Return (x, y) of the center of cell containing provided text 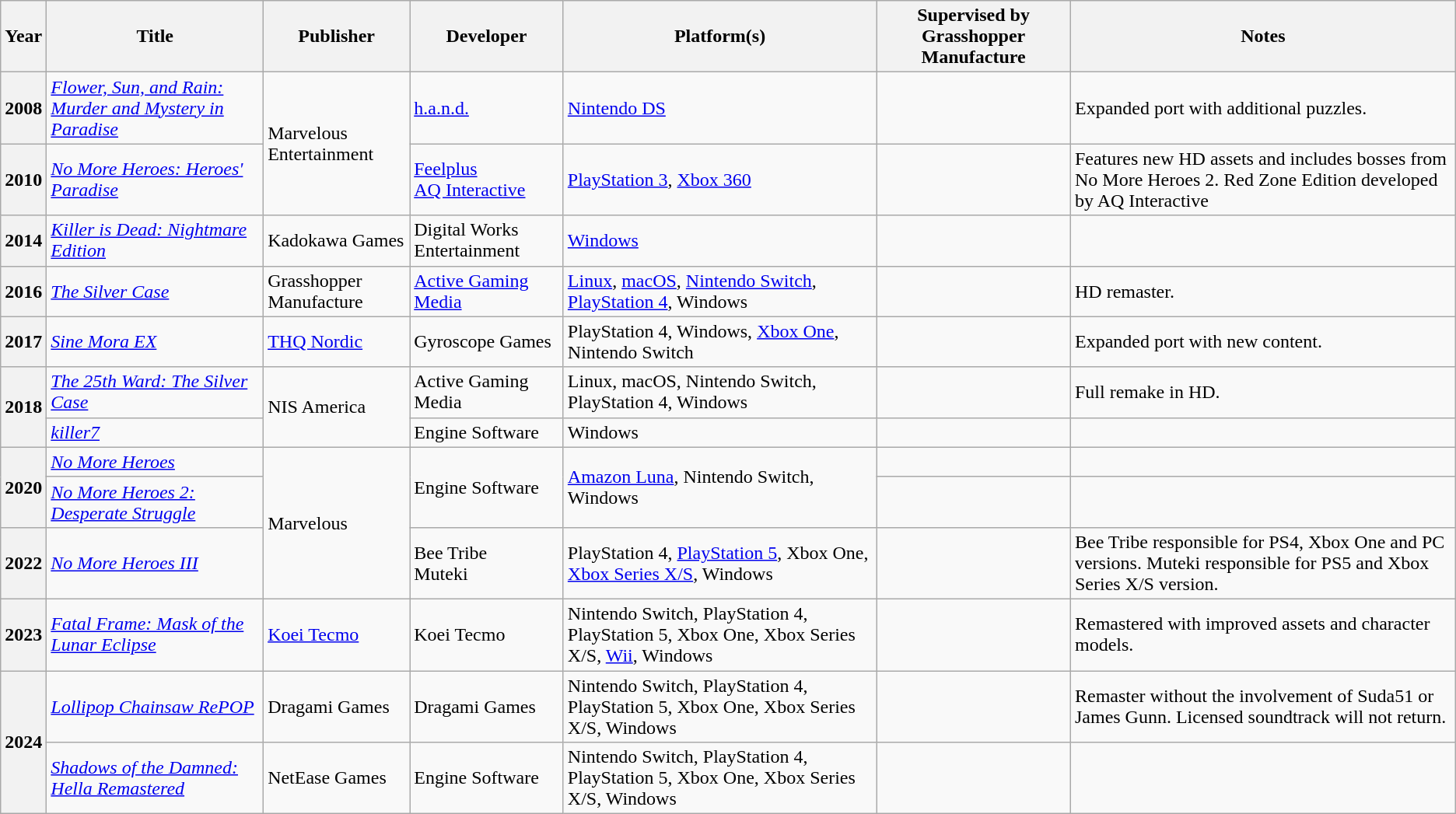
Year (23, 37)
No More Heroes: Heroes' Paradise (156, 180)
PlayStation 3, Xbox 360 (719, 180)
Fatal Frame: Mask of the Lunar Eclipse (156, 634)
Kadokawa Games (337, 241)
Grasshopper Manufacture (337, 291)
Amazon Luna, Nintendo Switch, Windows (719, 487)
Bee Tribe responsible for PS4, Xbox One and PC versions. Muteki responsible for PS5 and Xbox Series X/S version. (1263, 563)
Publisher (337, 37)
2018 (23, 407)
Developer (487, 37)
2023 (23, 634)
Full remake in HD. (1263, 392)
h.a.n.d. (487, 108)
Flower, Sun, and Rain: Murder and Mystery in Paradise (156, 108)
Lollipop Chainsaw RePOP (156, 706)
Platform(s) (719, 37)
The Silver Case (156, 291)
2017 (23, 342)
killer7 (156, 432)
Expanded port with additional puzzles. (1263, 108)
Digital Works Entertainment (487, 241)
Expanded port with new content. (1263, 342)
Notes (1263, 37)
Shadows of the Damned: Hella Remastered (156, 778)
Remastered with improved assets and character models. (1263, 634)
No More Heroes (156, 462)
Gyroscope Games (487, 342)
2022 (23, 563)
PlayStation 4, Windows, Xbox One, Nintendo Switch (719, 342)
2016 (23, 291)
2008 (23, 108)
Bee Tribe Muteki (487, 563)
NetEase Games (337, 778)
PlayStation 4, PlayStation 5, Xbox One, Xbox Series X/S, Windows (719, 563)
Title (156, 37)
Marvelous Entertainment (337, 144)
The 25th Ward: The Silver Case (156, 392)
Nintendo DS (719, 108)
2024 (23, 742)
Remaster without the involvement of Suda51 or James Gunn. Licensed soundtrack will not return. (1263, 706)
Sine Mora EX (156, 342)
Features new HD assets and includes bosses from No More Heroes 2. Red Zone Edition developed by AQ Interactive (1263, 180)
Marvelous (337, 522)
2014 (23, 241)
No More Heroes III (156, 563)
2020 (23, 487)
Killer is Dead: Nightmare Edition (156, 241)
2010 (23, 180)
Nintendo Switch, PlayStation 4, PlayStation 5, Xbox One, Xbox Series X/S, Wii, Windows (719, 634)
NIS America (337, 407)
Supervised by Grasshopper Manufacture (974, 37)
Feelplus AQ Interactive (487, 180)
No More Heroes 2: Desperate Struggle (156, 502)
THQ Nordic (337, 342)
HD remaster. (1263, 291)
